Detect which cell encompasses the target text, then output its [X, Y] center coordinate. 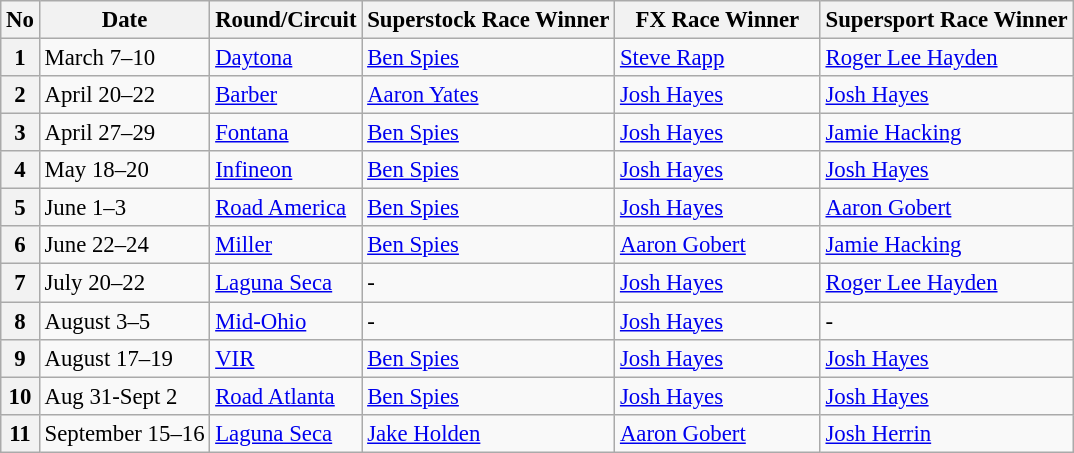
Infineon [286, 170]
June 1–3 [124, 208]
Supersport Race Winner [946, 20]
10 [20, 396]
July 20–22 [124, 283]
August 17–19 [124, 358]
VIR [286, 358]
Road America [286, 208]
Barber [286, 95]
7 [20, 283]
8 [20, 321]
August 3–5 [124, 321]
3 [20, 133]
Jake Holden [488, 433]
Round/Circuit [286, 20]
Steve Rapp [718, 58]
5 [20, 208]
Superstock Race Winner [488, 20]
9 [20, 358]
Mid-Ohio [286, 321]
May 18–20 [124, 170]
1 [20, 58]
Aug 31-Sept 2 [124, 396]
June 22–24 [124, 245]
Date [124, 20]
September 15–16 [124, 433]
2 [20, 95]
No [20, 20]
Aaron Yates [488, 95]
Daytona [286, 58]
March 7–10 [124, 58]
Josh Herrin [946, 433]
FX Race Winner [718, 20]
Miller [286, 245]
April 20–22 [124, 95]
April 27–29 [124, 133]
Fontana [286, 133]
6 [20, 245]
11 [20, 433]
Road Atlanta [286, 396]
4 [20, 170]
